From the cell containing the given text, extract its center point as (X, Y) coordinate. 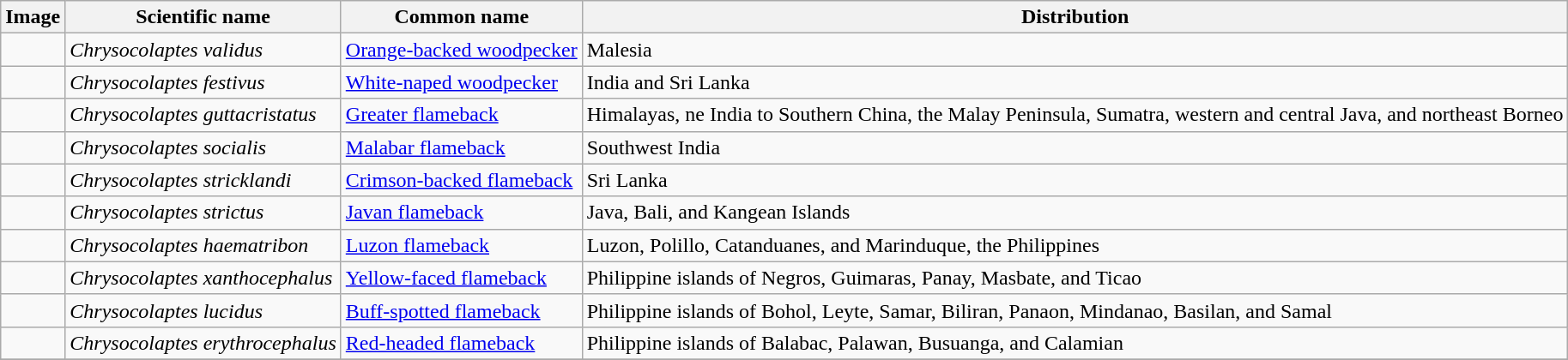
Chrysocolaptes xanthocephalus (203, 278)
Chrysocolaptes haematribon (203, 245)
Buff-spotted flameback (462, 310)
Philippine islands of Bohol, Leyte, Samar, Biliran, Panaon, Mindanao, Basilan, and Samal (1075, 310)
Image (33, 17)
Southwest India (1075, 147)
Scientific name (203, 17)
Greater flameback (462, 115)
Java, Bali, and Kangean Islands (1075, 213)
Chrysocolaptes erythrocephalus (203, 343)
Chrysocolaptes stricklandi (203, 180)
Himalayas, ne India to Southern China, the Malay Peninsula, Sumatra, western and central Java, and northeast Borneo (1075, 115)
Chrysocolaptes guttacristatus (203, 115)
Philippine islands of Balabac, Palawan, Busuanga, and Calamian (1075, 343)
Sri Lanka (1075, 180)
India and Sri Lanka (1075, 82)
White-naped woodpecker (462, 82)
Javan flameback (462, 213)
Luzon flameback (462, 245)
Luzon, Polillo, Catanduanes, and Marinduque, the Philippines (1075, 245)
Chrysocolaptes lucidus (203, 310)
Malesia (1075, 50)
Common name (462, 17)
Chrysocolaptes socialis (203, 147)
Malabar flameback (462, 147)
Yellow-faced flameback (462, 278)
Distribution (1075, 17)
Chrysocolaptes festivus (203, 82)
Chrysocolaptes validus (203, 50)
Red-headed flameback (462, 343)
Crimson-backed flameback (462, 180)
Orange-backed woodpecker (462, 50)
Philippine islands of Negros, Guimaras, Panay, Masbate, and Ticao (1075, 278)
Chrysocolaptes strictus (203, 213)
